Identify which cell holds the provided text, then report its (X, Y) central coordinate. 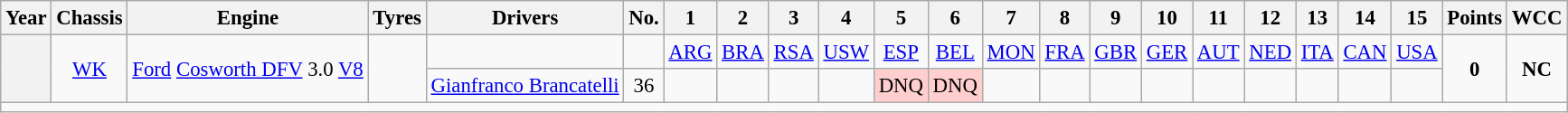
GER (1167, 52)
6 (955, 18)
Chassis (90, 18)
BRA (743, 52)
36 (644, 86)
No. (644, 18)
USA (1417, 52)
FRA (1065, 52)
9 (1116, 18)
3 (794, 18)
Engine (248, 18)
Drivers (524, 18)
ITA (1317, 52)
NED (1270, 52)
11 (1219, 18)
ARG (691, 52)
7 (1011, 18)
12 (1270, 18)
RSA (794, 52)
WK (90, 69)
MON (1011, 52)
1 (691, 18)
2 (743, 18)
AUT (1219, 52)
Tyres (397, 18)
4 (846, 18)
15 (1417, 18)
BEL (955, 52)
5 (901, 18)
ESP (901, 52)
13 (1317, 18)
USW (846, 52)
0 (1474, 69)
CAN (1365, 52)
Ford Cosworth DFV 3.0 V8 (248, 69)
10 (1167, 18)
Gianfranco Brancatelli (524, 86)
NC (1536, 69)
GBR (1116, 52)
WCC (1536, 18)
14 (1365, 18)
Year (26, 18)
8 (1065, 18)
Points (1474, 18)
